Identify which cell holds the provided text, then report its (X, Y) central coordinate. 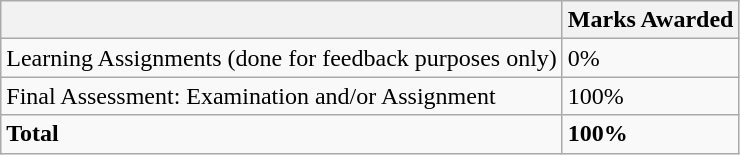
0% (650, 58)
Learning Assignments (done for feedback purposes only) (282, 58)
Final Assessment: Examination and/or Assignment (282, 96)
Total (282, 134)
Marks Awarded (650, 20)
